Scan for the cell matching the given text and deliver its [x, y] coordinate at center. 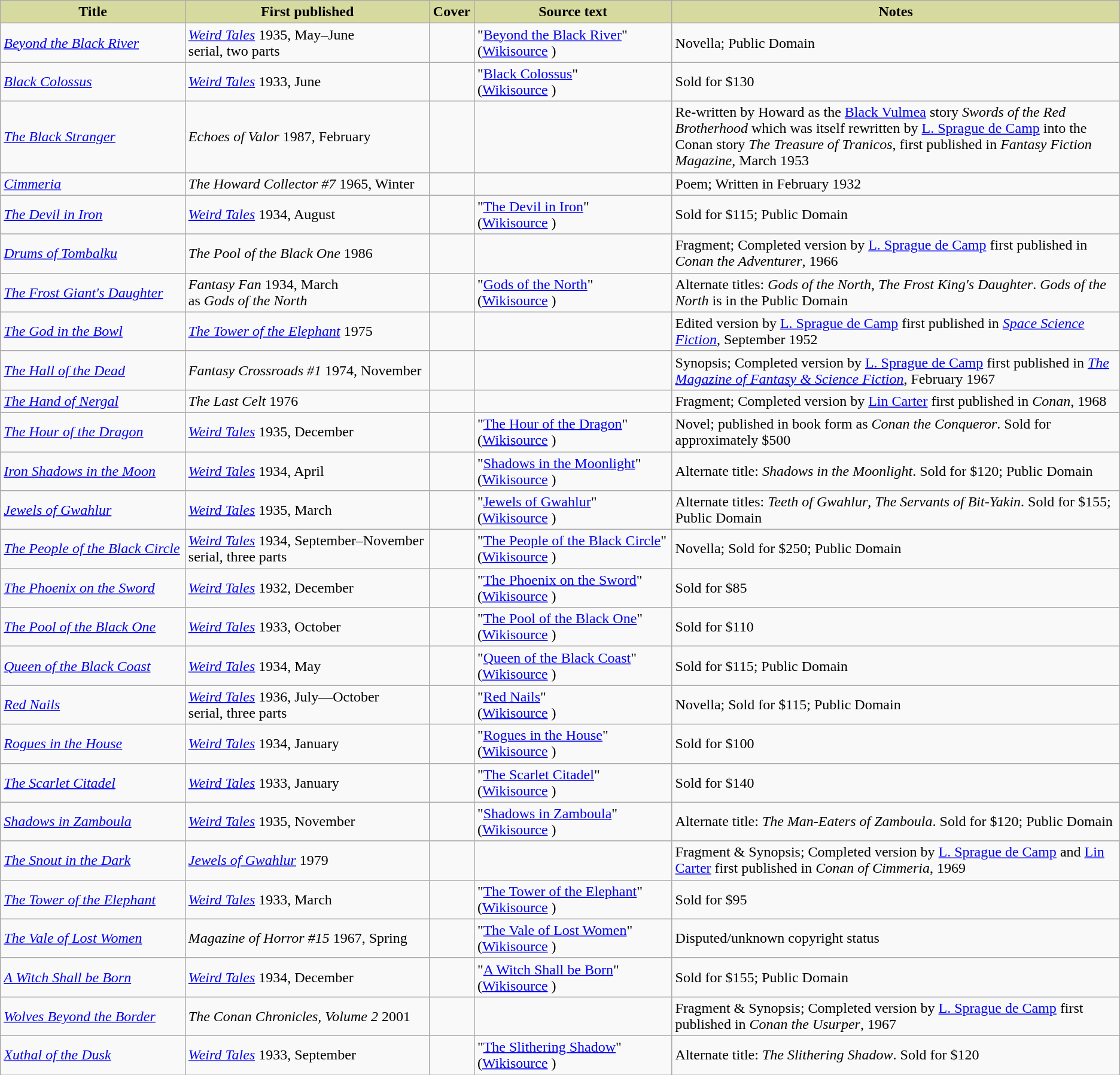
The Hand of Nergal [93, 401]
"The People of the Black Circle" (Wikisource ) [573, 549]
Alternate title: Shadows in the Moonlight. Sold for $120; Public Domain [896, 470]
"The Pool of the Black One" (Wikisource ) [573, 627]
Weird Tales 1936, July—Octoberserial, three parts [308, 705]
Queen of the Black Coast [93, 666]
Novella; Sold for $115; Public Domain [896, 705]
Weird Tales 1934, August [308, 214]
Cimmeria [93, 184]
Weird Tales 1935, November [308, 821]
"Rogues in the House" (Wikisource ) [573, 743]
Weird Tales 1934, January [308, 743]
Weird Tales 1933, October [308, 627]
Alternate title: The Man-Eaters of Zamboula. Sold for $120; Public Domain [896, 821]
Drums of Tombalku [93, 254]
Cover [452, 12]
"A Witch Shall be Born" (Wikisource ) [573, 977]
Rogues in the House [93, 743]
"The Scarlet Citadel" (Wikisource ) [573, 783]
The Tower of the Elephant 1975 [308, 332]
The Phoenix on the Sword [93, 588]
"Queen of the Black Coast" (Wikisource ) [573, 666]
Echoes of Valor 1987, February [308, 136]
"The Phoenix on the Sword" (Wikisource ) [573, 588]
Jewels of Gwahlur 1979 [308, 861]
Wolves Beyond the Border [93, 1016]
Title [93, 12]
The Conan Chronicles, Volume 2 2001 [308, 1016]
Sold for $100 [896, 743]
Alternate titles: Gods of the North, The Frost King's Daughter. Gods of the North is in the Public Domain [896, 292]
Poem; Written in February 1932 [896, 184]
Fragment; Completed version by L. Sprague de Camp first published in Conan the Adventurer, 1966 [896, 254]
Weird Tales 1934, April [308, 470]
The God in the Bowl [93, 332]
Black Colossus [93, 81]
First published [308, 12]
The Black Stranger [93, 136]
Sold for $85 [896, 588]
Weird Tales 1934, September–Novemberserial, three parts [308, 549]
Edited version by L. Sprague de Camp first published in Space Science Fiction, September 1952 [896, 332]
"Shadows in the Moonlight" (Wikisource ) [573, 470]
Iron Shadows in the Moon [93, 470]
Shadows in Zamboula [93, 821]
Synopsis; Completed version by L. Sprague de Camp first published in The Magazine of Fantasy & Science Fiction, February 1967 [896, 370]
"The Devil in Iron" (Wikisource ) [573, 214]
Weird Tales 1933, January [308, 783]
Source text [573, 12]
Weird Tales 1934, May [308, 666]
Weird Tales 1933, March [308, 899]
Alternate title: The Slithering Shadow. Sold for $120 [896, 1055]
Weird Tales 1935, March [308, 510]
Weird Tales 1933, June [308, 81]
"The Tower of the Elephant" (Wikisource ) [573, 899]
"The Slithering Shadow" (Wikisource ) [573, 1055]
"The Vale of Lost Women" (Wikisource ) [573, 939]
"Red Nails" (Wikisource ) [573, 705]
The Pool of the Black One [93, 627]
Weird Tales 1932, December [308, 588]
The Hour of the Dragon [93, 432]
Novella; Public Domain [896, 43]
Sold for $110 [896, 627]
Beyond the Black River [93, 43]
A Witch Shall be Born [93, 977]
Magazine of Horror #15 1967, Spring [308, 939]
"Shadows in Zamboula" (Wikisource ) [573, 821]
Fragment & Synopsis; Completed version by L. Sprague de Camp first published in Conan the Usurper, 1967 [896, 1016]
The Scarlet Citadel [93, 783]
Red Nails [93, 705]
Fantasy Fan 1934, March as Gods of the North [308, 292]
Weird Tales 1935, May–Juneserial, two parts [308, 43]
Novel; published in book form as Conan the Conqueror. Sold for approximately $500 [896, 432]
Weird Tales 1933, September [308, 1055]
Fantasy Crossroads #1 1974, November [308, 370]
Fragment & Synopsis; Completed version by L. Sprague de Camp and Lin Carter first published in Conan of Cimmeria, 1969 [896, 861]
Weird Tales 1935, December [308, 432]
Novella; Sold for $250; Public Domain [896, 549]
Sold for $155; Public Domain [896, 977]
Jewels of Gwahlur [93, 510]
Sold for $130 [896, 81]
"Beyond the Black River" (Wikisource ) [573, 43]
The Snout in the Dark [93, 861]
"Black Colossus" (Wikisource ) [573, 81]
Disputed/unknown copyright status [896, 939]
"Jewels of Gwahlur" (Wikisource ) [573, 510]
The People of the Black Circle [93, 549]
The Vale of Lost Women [93, 939]
The Frost Giant's Daughter [93, 292]
Sold for $95 [896, 899]
The Devil in Iron [93, 214]
Alternate titles: Teeth of Gwahlur, The Servants of Bit-Yakin. Sold for $155; Public Domain [896, 510]
Weird Tales 1934, December [308, 977]
Fragment; Completed version by Lin Carter first published in Conan, 1968 [896, 401]
"The Hour of the Dragon" (Wikisource ) [573, 432]
"Gods of the North" (Wikisource ) [573, 292]
The Last Celt 1976 [308, 401]
Xuthal of the Dusk [93, 1055]
Notes [896, 12]
The Hall of the Dead [93, 370]
The Tower of the Elephant [93, 899]
The Pool of the Black One 1986 [308, 254]
The Howard Collector #7 1965, Winter [308, 184]
Sold for $140 [896, 783]
